Return the [x, y] coordinate for the center point of the cell that contains the specified text.  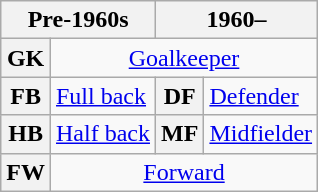
Midfielder [261, 134]
Full back [102, 96]
1960– [237, 20]
Defender [261, 96]
Half back [102, 134]
Forward [184, 172]
HB [26, 134]
DF [180, 96]
MF [180, 134]
FW [26, 172]
Pre-1960s [78, 20]
GK [26, 58]
FB [26, 96]
Goalkeeper [184, 58]
